For the text-containing cell, return its midpoint in (x, y) coordinate format. 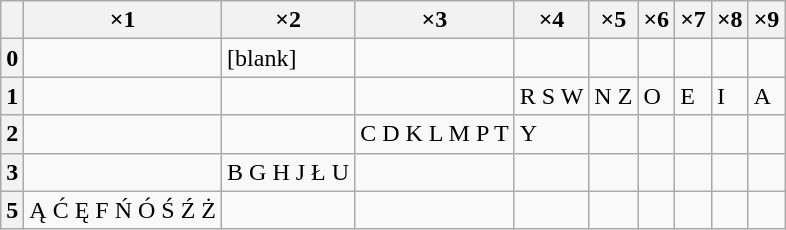
O (656, 96)
Y (552, 134)
×6 (656, 20)
R S W (552, 96)
×3 (435, 20)
N Z (614, 96)
Ą Ć Ę F Ń Ó Ś Ź Ż (123, 210)
C D K L M P T (435, 134)
[blank] (288, 58)
×9 (766, 20)
A (766, 96)
E (694, 96)
B G H J Ł U (288, 172)
3 (12, 172)
I (730, 96)
×4 (552, 20)
×2 (288, 20)
1 (12, 96)
×8 (730, 20)
5 (12, 210)
×5 (614, 20)
×1 (123, 20)
0 (12, 58)
×7 (694, 20)
2 (12, 134)
